Identify which cell holds the provided text, then report its [x, y] central coordinate. 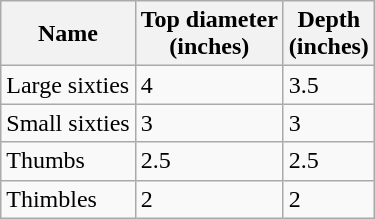
4 [209, 85]
Depth (inches) [328, 34]
Name [68, 34]
Thimbles [68, 199]
Small sixties [68, 123]
Large sixties [68, 85]
Thumbs [68, 161]
3.5 [328, 85]
Top diameter (inches) [209, 34]
